Extract the (X, Y) coordinate from the center of the cell holding the provided text.  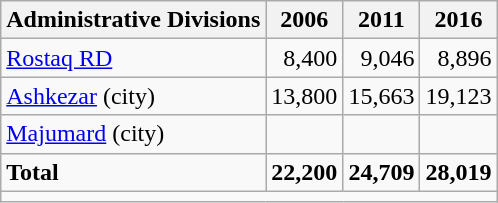
24,709 (382, 172)
2016 (458, 20)
19,123 (458, 96)
8,896 (458, 58)
Total (134, 172)
Majumard (city) (134, 134)
22,200 (304, 172)
8,400 (304, 58)
Rostaq RD (134, 58)
15,663 (382, 96)
28,019 (458, 172)
9,046 (382, 58)
Ashkezar (city) (134, 96)
2011 (382, 20)
Administrative Divisions (134, 20)
13,800 (304, 96)
2006 (304, 20)
